Detect which cell encompasses the target text, then output its (X, Y) center coordinate. 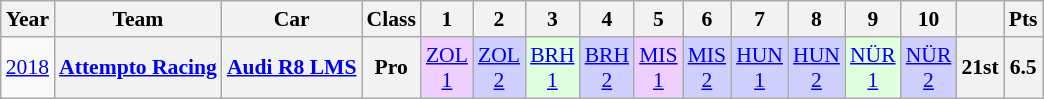
6 (708, 19)
ZOL1 (447, 68)
ZOL2 (499, 68)
MIS1 (658, 68)
9 (873, 19)
2 (499, 19)
Car (292, 19)
Audi R8 LMS (292, 68)
21st (980, 68)
MIS2 (708, 68)
2018 (28, 68)
Class (392, 19)
6.5 (1024, 68)
Team (138, 19)
10 (929, 19)
3 (552, 19)
Attempto Racing (138, 68)
4 (608, 19)
BRH1 (552, 68)
BRH2 (608, 68)
HUN1 (760, 68)
8 (816, 19)
HUN2 (816, 68)
Pro (392, 68)
5 (658, 19)
Year (28, 19)
1 (447, 19)
NÜR1 (873, 68)
Pts (1024, 19)
NÜR2 (929, 68)
7 (760, 19)
